From the cell containing the given text, extract its center point as [x, y] coordinate. 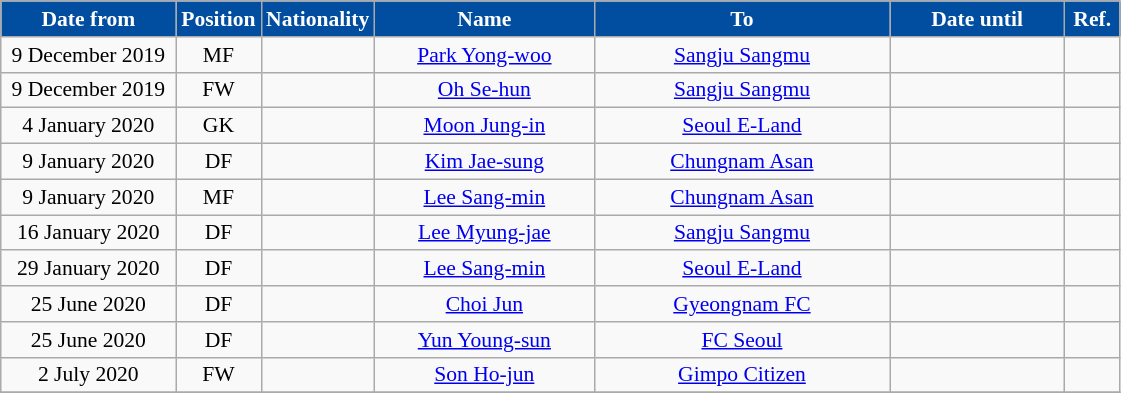
FC Seoul [742, 340]
Date from [88, 19]
Kim Jae-sung [484, 162]
Gimpo Citizen [742, 375]
4 January 2020 [88, 126]
Position [218, 19]
Son Ho-jun [484, 375]
Moon Jung-in [484, 126]
Ref. [1092, 19]
Lee Myung-jae [484, 233]
Date until [978, 19]
2 July 2020 [88, 375]
GK [218, 126]
29 January 2020 [88, 269]
Yun Young-sun [484, 340]
Nationality [318, 19]
Name [484, 19]
Gyeongnam FC [742, 304]
Choi Jun [484, 304]
Park Yong-woo [484, 55]
Oh Se-hun [484, 90]
To [742, 19]
16 January 2020 [88, 233]
